Provide the [X, Y] coordinate of the cell's center where the given text is located.  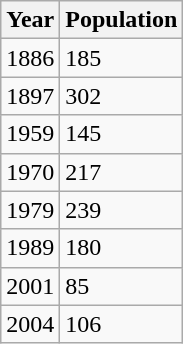
1886 [30, 58]
180 [122, 248]
2004 [30, 324]
106 [122, 324]
1959 [30, 134]
1970 [30, 172]
1989 [30, 248]
145 [122, 134]
Population [122, 20]
185 [122, 58]
Year [30, 20]
2001 [30, 286]
239 [122, 210]
1897 [30, 96]
85 [122, 286]
1979 [30, 210]
302 [122, 96]
217 [122, 172]
